Identify which cell holds the provided text, then report its (X, Y) central coordinate. 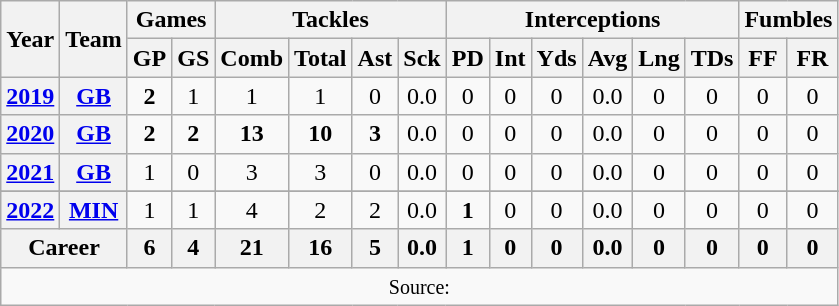
Comb (252, 58)
21 (252, 248)
10 (321, 134)
2022 (30, 210)
2020 (30, 134)
TDs (712, 58)
16 (321, 248)
Tackles (330, 20)
Source: (420, 286)
MIN (94, 210)
6 (149, 248)
PD (468, 58)
FF (763, 58)
5 (375, 248)
Games (170, 20)
Sck (422, 58)
Lng (659, 58)
Ast (375, 58)
Fumbles (788, 20)
2021 (30, 172)
Yds (556, 58)
2019 (30, 96)
Int (510, 58)
Team (94, 39)
GP (149, 58)
Career (64, 248)
FR (812, 58)
Avg (608, 58)
Interceptions (592, 20)
GS (194, 58)
Total (321, 58)
Year (30, 39)
13 (252, 134)
